Find where the given text appears and provide that cell's center as [X, Y] coordinate. 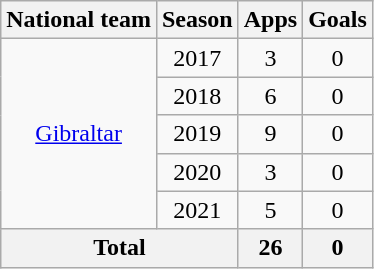
Gibraltar [79, 134]
Apps [270, 20]
2020 [197, 172]
6 [270, 96]
Season [197, 20]
2019 [197, 134]
2018 [197, 96]
National team [79, 20]
9 [270, 134]
Total [120, 248]
26 [270, 248]
5 [270, 210]
2017 [197, 58]
2021 [197, 210]
Goals [338, 20]
